Identify which cell holds the provided text, then report its [x, y] central coordinate. 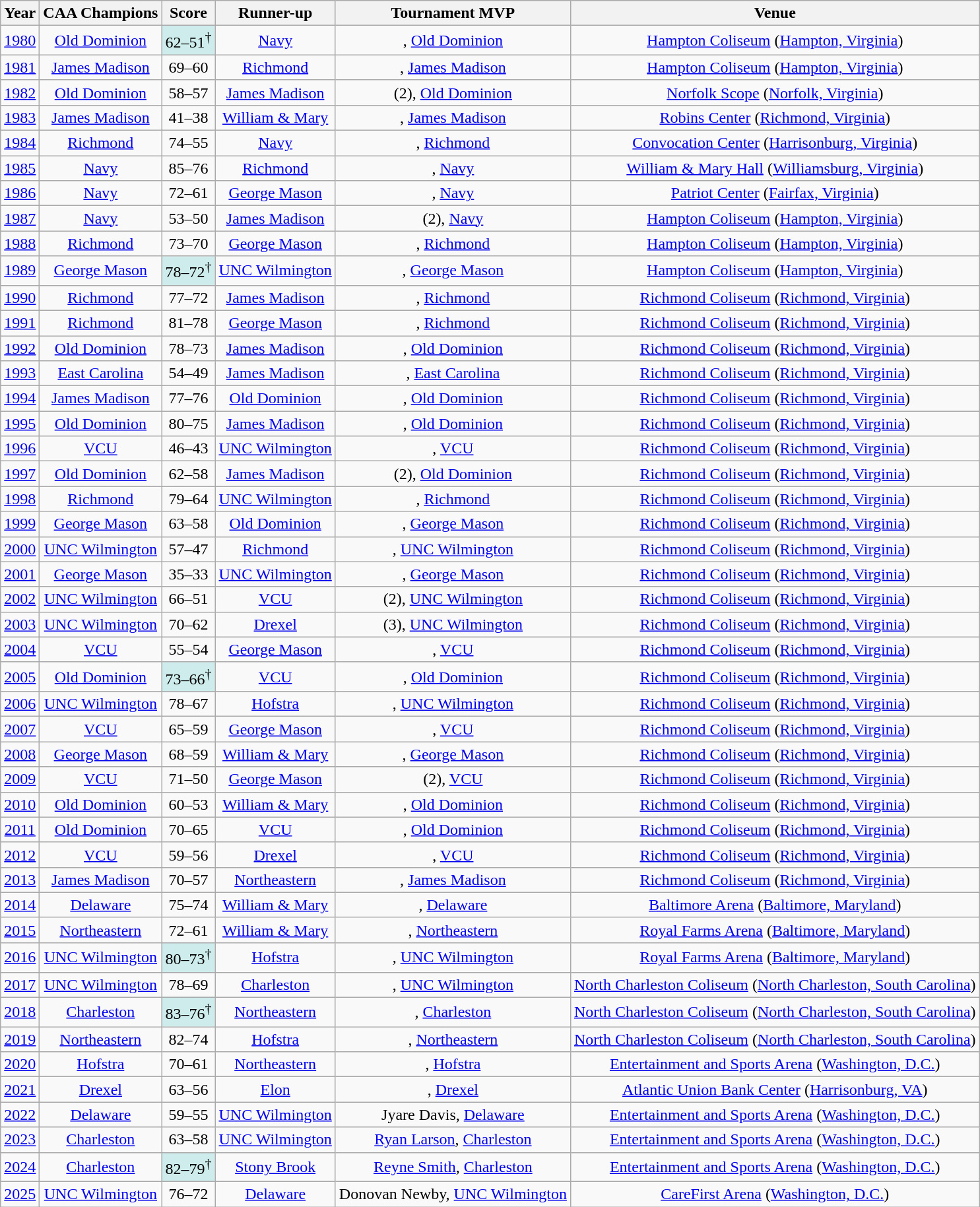
1980 [20, 41]
85–76 [189, 168]
59–56 [189, 855]
82–79† [189, 1167]
2021 [20, 1090]
1986 [20, 193]
80–73† [189, 958]
Elon [275, 1090]
46–43 [189, 449]
80–75 [189, 424]
70–62 [189, 624]
Venue [775, 13]
, Hofstra [453, 1064]
2015 [20, 930]
CareFirst Arena (Washington, D.C.) [775, 1194]
78–73 [189, 348]
1993 [20, 374]
2009 [20, 779]
66–51 [189, 599]
2007 [20, 729]
1994 [20, 399]
83–76† [189, 1012]
2005 [20, 677]
, East Carolina [453, 374]
1990 [20, 298]
55–54 [189, 649]
1998 [20, 499]
2023 [20, 1140]
2010 [20, 804]
1996 [20, 449]
2016 [20, 958]
Baltimore Arena (Baltimore, Maryland) [775, 905]
Runner-up [275, 13]
Reyne Smith, Charleston [453, 1167]
Tournament MVP [453, 13]
77–72 [189, 298]
2001 [20, 574]
70–65 [189, 830]
Donovan Newby, UNC Wilmington [453, 1194]
78–72† [189, 271]
1999 [20, 524]
2004 [20, 649]
Ryan Larson, Charleston [453, 1140]
1984 [20, 143]
1987 [20, 218]
70–57 [189, 880]
1991 [20, 323]
79–64 [189, 499]
70–61 [189, 1064]
, Delaware [453, 905]
1995 [20, 424]
1989 [20, 271]
65–59 [189, 729]
78–67 [189, 704]
(2), VCU [453, 779]
73–66† [189, 677]
58–57 [189, 92]
Convocation Center (Harrisonburg, Virginia) [775, 143]
2013 [20, 880]
2008 [20, 754]
2025 [20, 1194]
1985 [20, 168]
2011 [20, 830]
62–58 [189, 474]
78–69 [189, 985]
2020 [20, 1064]
East Carolina [100, 374]
62–51† [189, 41]
76–72 [189, 1194]
2006 [20, 704]
75–74 [189, 905]
2024 [20, 1167]
Patriot Center (Fairfax, Virginia) [775, 193]
Robins Center (Richmond, Virginia) [775, 117]
(3), UNC Wilmington [453, 624]
77–76 [189, 399]
74–55 [189, 143]
1982 [20, 92]
(2), Navy [453, 218]
2014 [20, 905]
54–49 [189, 374]
63–56 [189, 1090]
CAA Champions [100, 13]
82–74 [189, 1039]
81–78 [189, 323]
2012 [20, 855]
1981 [20, 67]
Jyare Davis, Delaware [453, 1115]
35–33 [189, 574]
2017 [20, 985]
, Charleston [453, 1012]
68–59 [189, 754]
Stony Brook [275, 1167]
Score [189, 13]
1988 [20, 244]
Norfolk Scope (Norfolk, Virginia) [775, 92]
71–50 [189, 779]
Year [20, 13]
William & Mary Hall (Williamsburg, Virginia) [775, 168]
2022 [20, 1115]
73–70 [189, 244]
53–50 [189, 218]
41–38 [189, 117]
2019 [20, 1039]
Atlantic Union Bank Center (Harrisonburg, VA) [775, 1090]
2018 [20, 1012]
2000 [20, 549]
60–53 [189, 804]
1983 [20, 117]
1997 [20, 474]
1992 [20, 348]
57–47 [189, 549]
59–55 [189, 1115]
, Drexel [453, 1090]
2002 [20, 599]
69–60 [189, 67]
(2), UNC Wilmington [453, 599]
2003 [20, 624]
